Locate the cell with the specified text and output its [X, Y] center coordinate. 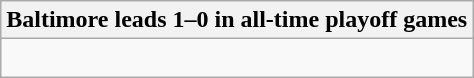
Baltimore leads 1–0 in all-time playoff games [237, 20]
